For the text-containing cell, return its midpoint in (x, y) coordinate format. 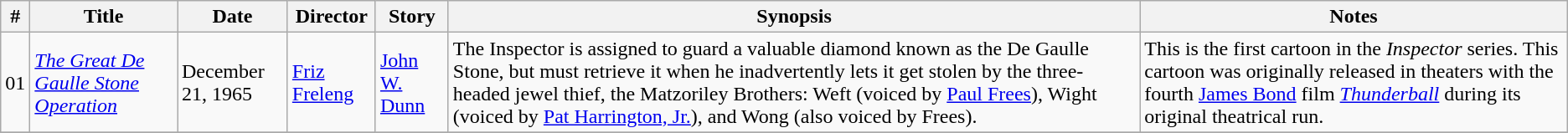
December 21, 1965 (233, 82)
Director (332, 17)
# (15, 17)
Title (104, 17)
01 (15, 82)
Friz Freleng (332, 82)
John W. Dunn (412, 82)
Date (233, 17)
Story (412, 17)
Synopsis (794, 17)
The Great De Gaulle Stone Operation (104, 82)
Notes (1354, 17)
